Extract the [X, Y] coordinate from the center of the cell holding the provided text.  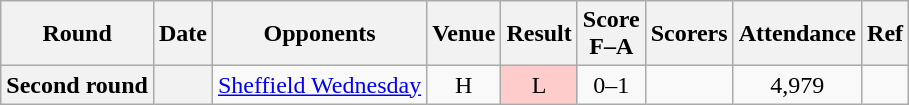
ScoreF–A [611, 34]
Scorers [689, 34]
4,979 [797, 85]
H [464, 85]
Venue [464, 34]
0–1 [611, 85]
L [539, 85]
Opponents [319, 34]
Second round [78, 85]
Result [539, 34]
Ref [886, 34]
Round [78, 34]
Attendance [797, 34]
Sheffield Wednesday [319, 85]
Date [182, 34]
